Extract the (X, Y) coordinate from the center of the cell holding the provided text.  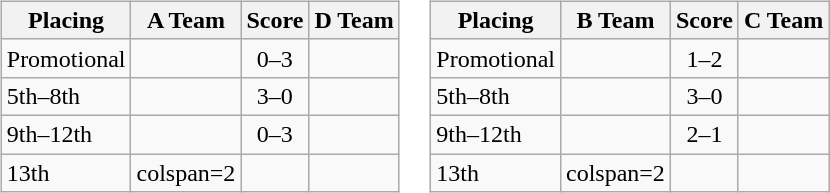
B Team (615, 20)
D Team (354, 20)
1–2 (704, 58)
A Team (186, 20)
C Team (783, 20)
2–1 (704, 134)
